Capture the cell that displays the provided text and extract its (x, y) central coordinate. 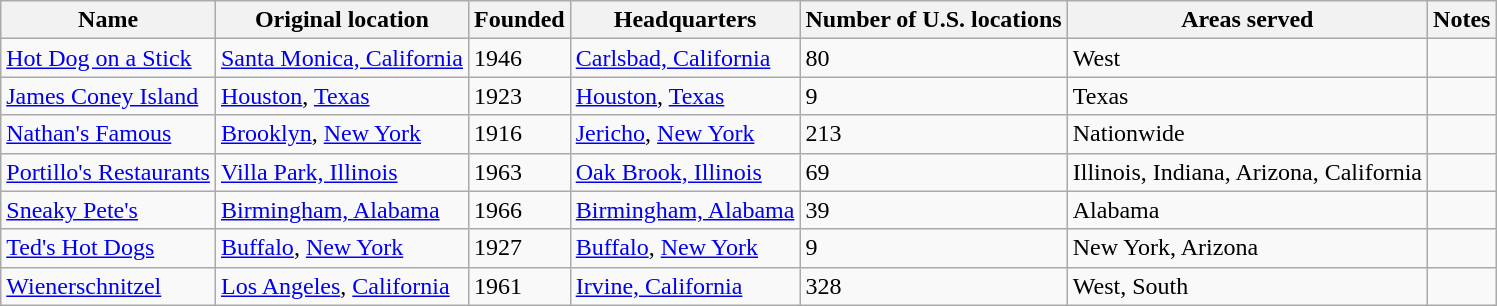
Sneaky Pete's (108, 210)
New York, Arizona (1247, 248)
Founded (519, 20)
1927 (519, 248)
1916 (519, 134)
80 (934, 58)
Illinois, Indiana, Arizona, California (1247, 172)
Jericho, New York (685, 134)
Headquarters (685, 20)
Wienerschnitzel (108, 286)
Ted's Hot Dogs (108, 248)
Original location (342, 20)
213 (934, 134)
Name (108, 20)
Areas served (1247, 20)
Carlsbad, California (685, 58)
Notes (1462, 20)
West (1247, 58)
1966 (519, 210)
1946 (519, 58)
1963 (519, 172)
Nationwide (1247, 134)
Nathan's Famous (108, 134)
Alabama (1247, 210)
Los Angeles, California (342, 286)
39 (934, 210)
West, South (1247, 286)
Brooklyn, New York (342, 134)
Portillo's Restaurants (108, 172)
Number of U.S. locations (934, 20)
Irvine, California (685, 286)
Santa Monica, California (342, 58)
1961 (519, 286)
Villa Park, Illinois (342, 172)
Oak Brook, Illinois (685, 172)
328 (934, 286)
James Coney Island (108, 96)
69 (934, 172)
Texas (1247, 96)
1923 (519, 96)
Hot Dog on a Stick (108, 58)
